Pinpoint the cell where the given text exists, returning its [x, y] midpoint coordinate. 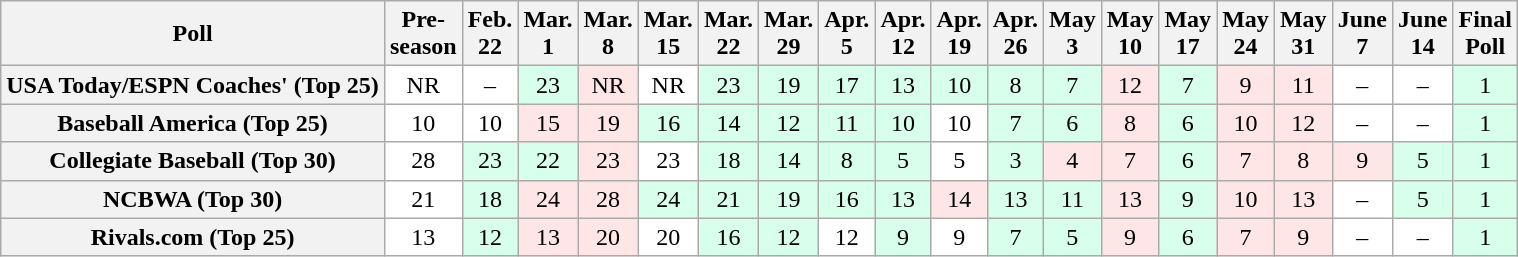
Pre-season [423, 34]
Apr.26 [1015, 34]
May24 [1246, 34]
Apr.5 [847, 34]
Apr.12 [903, 34]
17 [847, 85]
Poll [193, 34]
Mar.29 [789, 34]
USA Today/ESPN Coaches' (Top 25) [193, 85]
Mar.8 [608, 34]
FinalPoll [1485, 34]
4 [1072, 161]
Collegiate Baseball (Top 30) [193, 161]
3 [1015, 161]
15 [548, 123]
Rivals.com (Top 25) [193, 237]
May3 [1072, 34]
May17 [1188, 34]
June14 [1423, 34]
June7 [1362, 34]
NCBWA (Top 30) [193, 199]
May10 [1130, 34]
22 [548, 161]
Mar.1 [548, 34]
Feb.22 [490, 34]
May31 [1303, 34]
Apr.19 [959, 34]
Baseball America (Top 25) [193, 123]
Mar.22 [728, 34]
Mar.15 [668, 34]
